Output the (X, Y) coordinate of the center of the cell containing the given text.  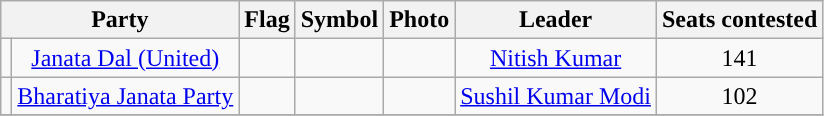
Party (120, 20)
Photo (420, 20)
Sushil Kumar Modi (556, 96)
102 (739, 96)
Leader (556, 20)
141 (739, 58)
Symbol (339, 20)
Seats contested (739, 20)
Flag (267, 20)
Janata Dal (United) (126, 58)
Nitish Kumar (556, 58)
Bharatiya Janata Party (126, 96)
